Extract the [x, y] coordinate from the center of the cell holding the provided text.  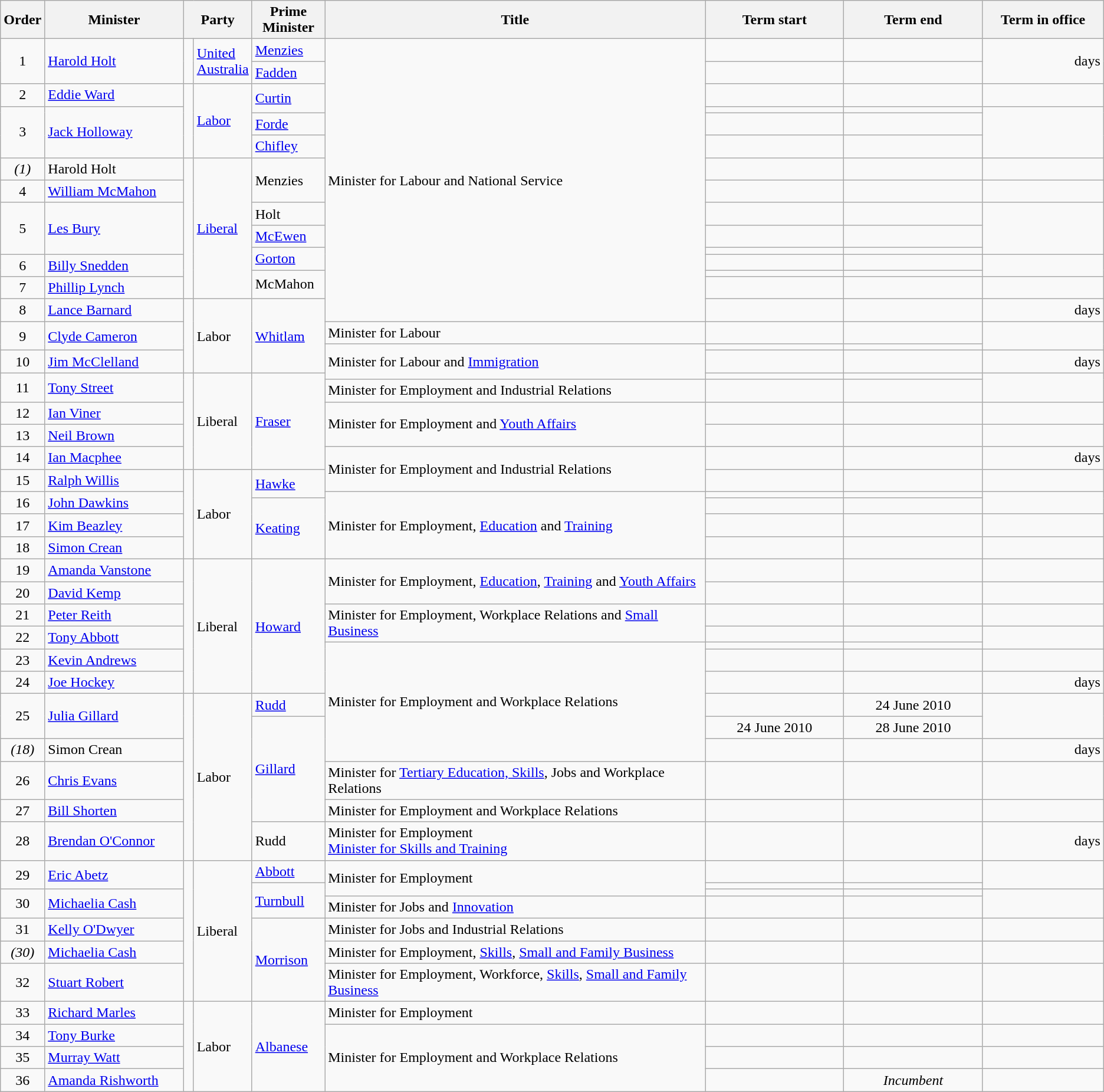
Minister for Employment and Youth Affairs [515, 424]
McEwen [288, 236]
Order [22, 20]
Phillip Lynch [114, 288]
Minister for Employment, Skills, Small and Family Business [515, 952]
36 [22, 1080]
2 [22, 95]
29 [22, 874]
Minister [114, 20]
Minister for Employment, Education, Training and Youth Affairs [515, 581]
23 [22, 660]
24 [22, 683]
United Australia [223, 61]
13 [22, 435]
Joe Hockey [114, 683]
Prime Minister [288, 20]
Abbott [288, 871]
Minister for Employment, Workplace Relations and Small Business [515, 623]
20 [22, 593]
Minister for Labour [515, 333]
Ian Macphee [114, 458]
6 [22, 265]
Kim Beazley [114, 525]
Chris Evans [114, 780]
27 [22, 811]
Kelly O'Dwyer [114, 929]
(30) [22, 952]
30 [22, 904]
McMahon [288, 284]
Minister for Jobs and Industrial Relations [515, 929]
Tony Abbott [114, 638]
35 [22, 1058]
Kevin Andrews [114, 660]
Minister for Labour and Immigration [515, 362]
Amanda Rishworth [114, 1080]
34 [22, 1035]
Billy Snedden [114, 265]
Minister for Employment, Education and Training [515, 525]
1 [22, 61]
4 [22, 191]
Fadden [288, 73]
Brendan O'Connor [114, 841]
15 [22, 480]
31 [22, 929]
Minister for EmploymentMinister for Skills and Training [515, 841]
25 [22, 716]
10 [22, 362]
Clyde Cameron [114, 336]
William McMahon [114, 191]
Fraser [288, 421]
21 [22, 615]
3 [22, 132]
Morrison [288, 959]
Ian Viner [114, 413]
Amanda Vanstone [114, 570]
Lance Barnard [114, 310]
Julia Gillard [114, 716]
33 [22, 1013]
Murray Watt [114, 1058]
Minister for Employment, Workforce, Skills, Small and Family Business [515, 983]
19 [22, 570]
Chifley [288, 146]
Curtin [288, 98]
Albanese [288, 1047]
18 [22, 547]
Title [515, 20]
(1) [22, 169]
David Kemp [114, 593]
Peter Reith [114, 615]
Term start [775, 20]
28 June 2010 [913, 727]
28 [22, 841]
Neil Brown [114, 435]
Stuart Robert [114, 983]
Eddie Ward [114, 95]
9 [22, 336]
Whitlam [288, 336]
Term in office [1043, 20]
Keating [288, 529]
Gorton [288, 258]
Jack Holloway [114, 132]
Ralph Willis [114, 480]
Turnbull [288, 900]
Richard Marles [114, 1013]
Term end [913, 20]
Howard [288, 626]
Minister for Labour and National Service [515, 181]
14 [22, 458]
Bill Shorten [114, 811]
22 [22, 638]
Minister for Jobs and Innovation [515, 907]
Forde [288, 124]
16 [22, 503]
Tony Street [114, 387]
Hawke [288, 484]
John Dawkins [114, 503]
11 [22, 387]
Incumbent [913, 1080]
26 [22, 780]
Party [218, 20]
7 [22, 288]
Jim McClelland [114, 362]
Gillard [288, 769]
(18) [22, 750]
Tony Burke [114, 1035]
Les Bury [114, 228]
32 [22, 983]
Eric Abetz [114, 874]
8 [22, 310]
5 [22, 228]
Minister for Tertiary Education, Skills, Jobs and Workplace Relations [515, 780]
17 [22, 525]
Holt [288, 214]
12 [22, 413]
